Determine the (x, y) coordinate at the center of the cell enclosing the given text.  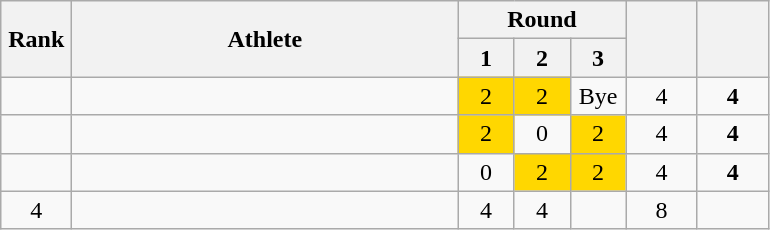
1 (486, 58)
Round (542, 20)
Rank (36, 39)
3 (598, 58)
Bye (598, 96)
Athlete (265, 39)
8 (662, 210)
